Find where the given text appears and provide that cell's center as (x, y) coordinate. 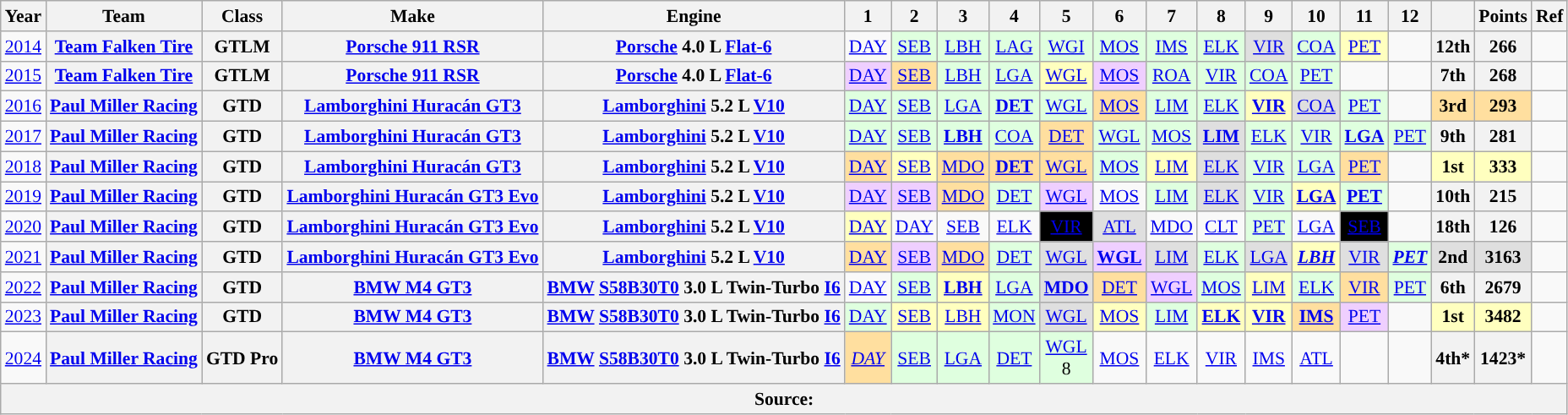
Ref (1549, 16)
6th (1453, 287)
4 (1014, 16)
2679 (1503, 287)
3163 (1503, 257)
2019 (24, 197)
2018 (24, 167)
2015 (24, 76)
293 (1503, 106)
281 (1503, 137)
10th (1453, 197)
WGI (1066, 46)
3rd (1453, 106)
2nd (1453, 257)
Points (1503, 16)
Team (123, 16)
266 (1503, 46)
2024 (24, 358)
2022 (24, 287)
11 (1364, 16)
Engine (694, 16)
2014 (24, 46)
2017 (24, 137)
126 (1503, 227)
268 (1503, 76)
WGL8 (1066, 358)
18th (1453, 227)
10 (1316, 16)
3482 (1503, 317)
2021 (24, 257)
Source: (784, 399)
Class (242, 16)
7th (1453, 76)
1 (868, 16)
8 (1222, 16)
Make (412, 16)
6 (1120, 16)
5 (1066, 16)
GTD Pro (242, 358)
ROA (1171, 76)
9th (1453, 137)
Year (24, 16)
1423* (1503, 358)
12 (1409, 16)
215 (1503, 197)
333 (1503, 167)
9 (1269, 16)
MON (1014, 317)
7 (1171, 16)
3 (963, 16)
2020 (24, 227)
CLT (1222, 227)
2023 (24, 317)
12th (1453, 46)
2016 (24, 106)
2 (914, 16)
LAG (1014, 46)
4th* (1453, 358)
